Find where the given text appears and provide that cell's center as (x, y) coordinate. 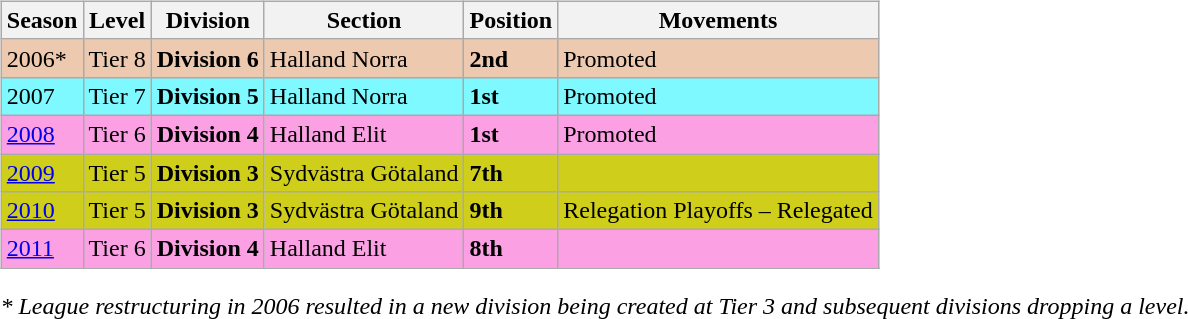
Tier 7 (117, 96)
Position (511, 20)
2007 (42, 96)
2006* (42, 58)
Movements (718, 20)
2011 (42, 249)
Division 5 (208, 96)
7th (511, 173)
2nd (511, 58)
Division (208, 20)
Tier 8 (117, 58)
8th (511, 249)
Level (117, 20)
Division 6 (208, 58)
2010 (42, 211)
2009 (42, 173)
Season (42, 20)
Section (364, 20)
9th (511, 211)
Relegation Playoffs – Relegated (718, 211)
2008 (42, 134)
